Scan for the cell matching the given text and deliver its (X, Y) coordinate at center. 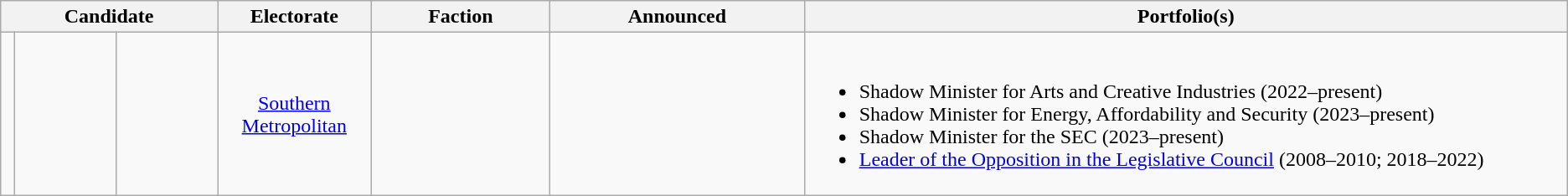
Faction (461, 17)
Electorate (295, 17)
Portfolio(s) (1186, 17)
Southern Metropolitan (295, 114)
Announced (678, 17)
Candidate (109, 17)
